From the cell containing the given text, extract its center point as (x, y) coordinate. 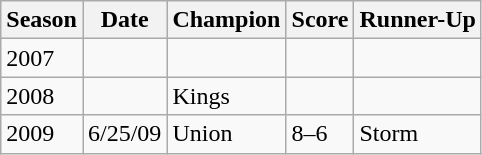
Storm (418, 134)
Union (226, 134)
Date (124, 20)
2007 (42, 58)
2009 (42, 134)
Season (42, 20)
Kings (226, 96)
Runner-Up (418, 20)
Score (320, 20)
2008 (42, 96)
8–6 (320, 134)
6/25/09 (124, 134)
Champion (226, 20)
